Identify which cell holds the provided text, then report its [x, y] central coordinate. 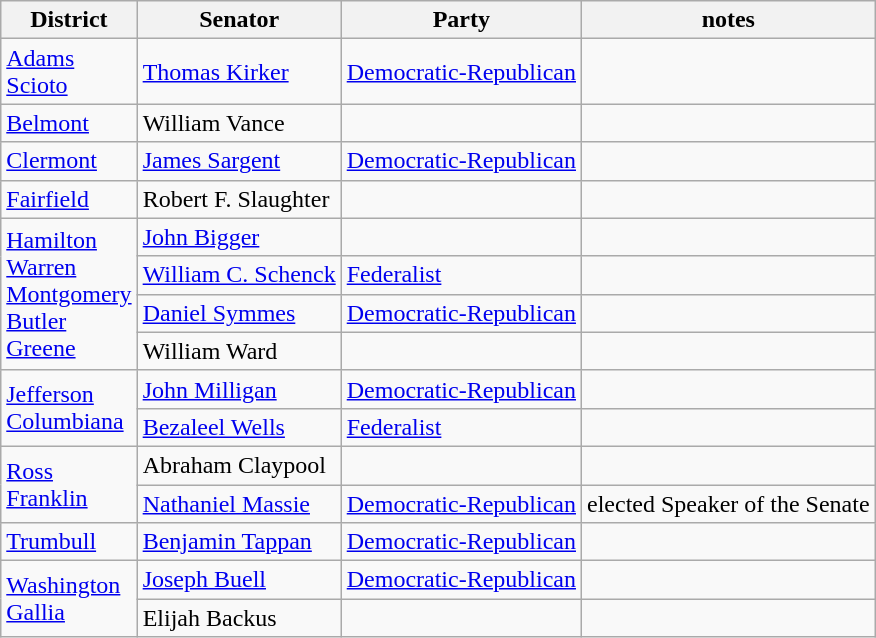
Joseph Buell [239, 580]
Belmont [69, 123]
Thomas Kirker [239, 72]
Party [461, 20]
Fairfield [69, 199]
Abraham Claypool [239, 465]
Senator [239, 20]
William Ward [239, 351]
RossFranklin [69, 484]
AdamsScioto [69, 72]
WashingtonGallia [69, 599]
Robert F. Slaughter [239, 199]
District [69, 20]
Clermont [69, 161]
Daniel Symmes [239, 313]
William C. Schenck [239, 275]
James Sargent [239, 161]
Bezaleel Wells [239, 427]
John Bigger [239, 237]
HamiltonWarrenMontgomeryButlerGreene [69, 294]
John Milligan [239, 389]
notes [729, 20]
JeffersonColumbiana [69, 408]
elected Speaker of the Senate [729, 503]
William Vance [239, 123]
Elijah Backus [239, 618]
Trumbull [69, 542]
Benjamin Tappan [239, 542]
Nathaniel Massie [239, 503]
